Locate the cell with the specified text and output its (X, Y) center coordinate. 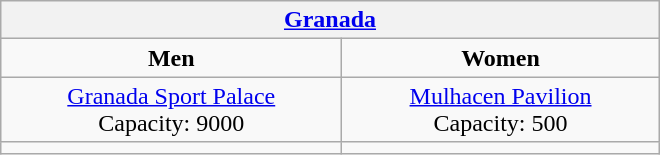
Men (172, 58)
Women (500, 58)
Granada Sport PalaceCapacity: 9000 (172, 110)
Granada (330, 20)
Mulhacen PavilionCapacity: 500 (500, 110)
